Find where the given text appears and provide that cell's center as [x, y] coordinate. 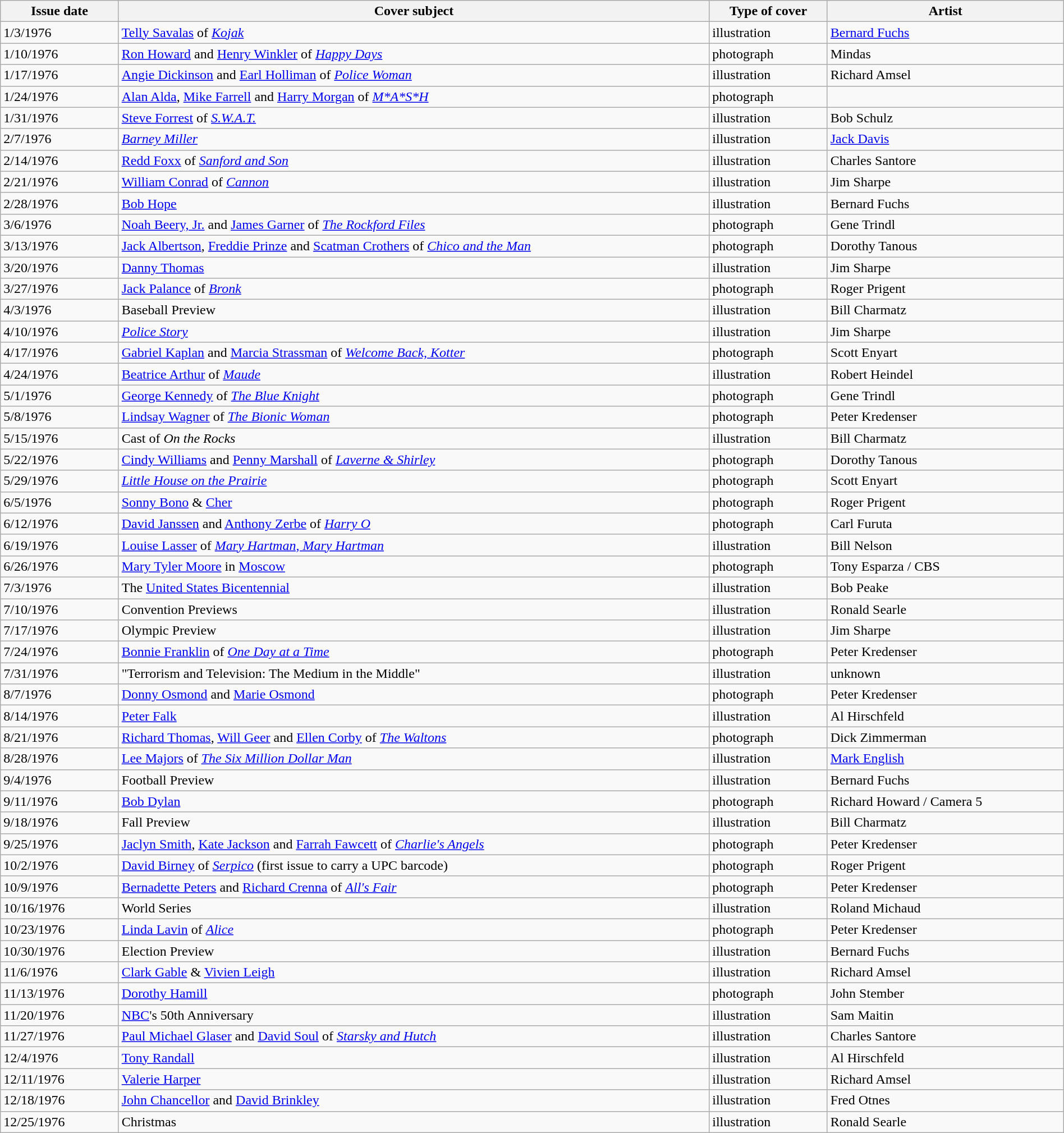
3/13/1976 [59, 246]
Mark English [945, 759]
Christmas [414, 1122]
12/4/1976 [59, 1058]
8/28/1976 [59, 759]
Tony Randall [414, 1058]
Angie Dickinson and Earl Holliman of Police Woman [414, 75]
6/19/1976 [59, 545]
11/27/1976 [59, 1036]
Tony Esparza / CBS [945, 566]
Issue date [59, 11]
Jaclyn Smith, Kate Jackson and Farrah Fawcett of Charlie's Angels [414, 844]
Jack Palance of Bronk [414, 289]
unknown [945, 673]
John Stember [945, 994]
Jack Davis [945, 139]
Linda Lavin of Alice [414, 929]
David Janssen and Anthony Zerbe of Harry O [414, 524]
4/3/1976 [59, 310]
Barney Miller [414, 139]
1/10/1976 [59, 54]
NBC's 50th Anniversary [414, 1015]
2/7/1976 [59, 139]
Sonny Bono & Cher [414, 502]
Election Preview [414, 951]
4/10/1976 [59, 332]
7/31/1976 [59, 673]
Gabriel Kaplan and Marcia Strassman of Welcome Back, Kotter [414, 353]
Olympic Preview [414, 631]
10/9/1976 [59, 887]
"Terrorism and Television: The Medium in the Middle" [414, 673]
3/6/1976 [59, 224]
7/17/1976 [59, 631]
4/17/1976 [59, 353]
Carl Furuta [945, 524]
8/14/1976 [59, 716]
The United States Bicentennial [414, 588]
4/24/1976 [59, 374]
1/31/1976 [59, 118]
9/11/1976 [59, 801]
3/20/1976 [59, 268]
Type of cover [768, 11]
Alan Alda, Mike Farrell and Harry Morgan of M*A*S*H [414, 97]
Danny Thomas [414, 268]
10/16/1976 [59, 908]
Bob Hope [414, 203]
5/15/1976 [59, 438]
Dorothy Hamill [414, 994]
Roland Michaud [945, 908]
11/13/1976 [59, 994]
9/18/1976 [59, 823]
John Chancellor and David Brinkley [414, 1100]
Police Story [414, 332]
Paul Michael Glaser and David Soul of Starsky and Hutch [414, 1036]
Valerie Harper [414, 1079]
Beatrice Arthur of Maude [414, 374]
Mindas [945, 54]
Louise Lasser of Mary Hartman, Mary Hartman [414, 545]
Cast of On the Rocks [414, 438]
2/14/1976 [59, 160]
7/10/1976 [59, 609]
9/25/1976 [59, 844]
9/4/1976 [59, 780]
William Conrad of Cannon [414, 182]
Fred Otnes [945, 1100]
Bonnie Franklin of One Day at a Time [414, 652]
Steve Forrest of S.W.A.T. [414, 118]
George Kennedy of The Blue Knight [414, 396]
Baseball Preview [414, 310]
10/30/1976 [59, 951]
6/12/1976 [59, 524]
Convention Previews [414, 609]
2/28/1976 [59, 203]
Bob Schulz [945, 118]
Cover subject [414, 11]
12/11/1976 [59, 1079]
Robert Heindel [945, 374]
Dick Zimmerman [945, 737]
11/6/1976 [59, 973]
11/20/1976 [59, 1015]
5/8/1976 [59, 417]
5/29/1976 [59, 481]
Little House on the Prairie [414, 481]
7/3/1976 [59, 588]
10/23/1976 [59, 929]
Sam Maitin [945, 1015]
Artist [945, 11]
Peter Falk [414, 716]
Bernadette Peters and Richard Crenna of All's Fair [414, 887]
Noah Beery, Jr. and James Garner of The Rockford Files [414, 224]
10/2/1976 [59, 865]
Fall Preview [414, 823]
Lee Majors of The Six Million Dollar Man [414, 759]
Donny Osmond and Marie Osmond [414, 695]
Bob Dylan [414, 801]
Ron Howard and Henry Winkler of Happy Days [414, 54]
Clark Gable & Vivien Leigh [414, 973]
1/17/1976 [59, 75]
Richard Howard / Camera 5 [945, 801]
Richard Thomas, Will Geer and Ellen Corby of The Waltons [414, 737]
3/27/1976 [59, 289]
8/7/1976 [59, 695]
World Series [414, 908]
Bill Nelson [945, 545]
Telly Savalas of Kojak [414, 33]
6/5/1976 [59, 502]
6/26/1976 [59, 566]
Football Preview [414, 780]
Jack Albertson, Freddie Prinze and Scatman Crothers of Chico and the Man [414, 246]
Cindy Williams and Penny Marshall of Laverne & Shirley [414, 460]
David Birney of Serpico (first issue to carry a UPC barcode) [414, 865]
5/1/1976 [59, 396]
2/21/1976 [59, 182]
8/21/1976 [59, 737]
1/24/1976 [59, 97]
Lindsay Wagner of The Bionic Woman [414, 417]
7/24/1976 [59, 652]
Mary Tyler Moore in Moscow [414, 566]
Redd Foxx of Sanford and Son [414, 160]
Bob Peake [945, 588]
12/25/1976 [59, 1122]
12/18/1976 [59, 1100]
1/3/1976 [59, 33]
5/22/1976 [59, 460]
